From the cell containing the given text, extract its center point as (x, y) coordinate. 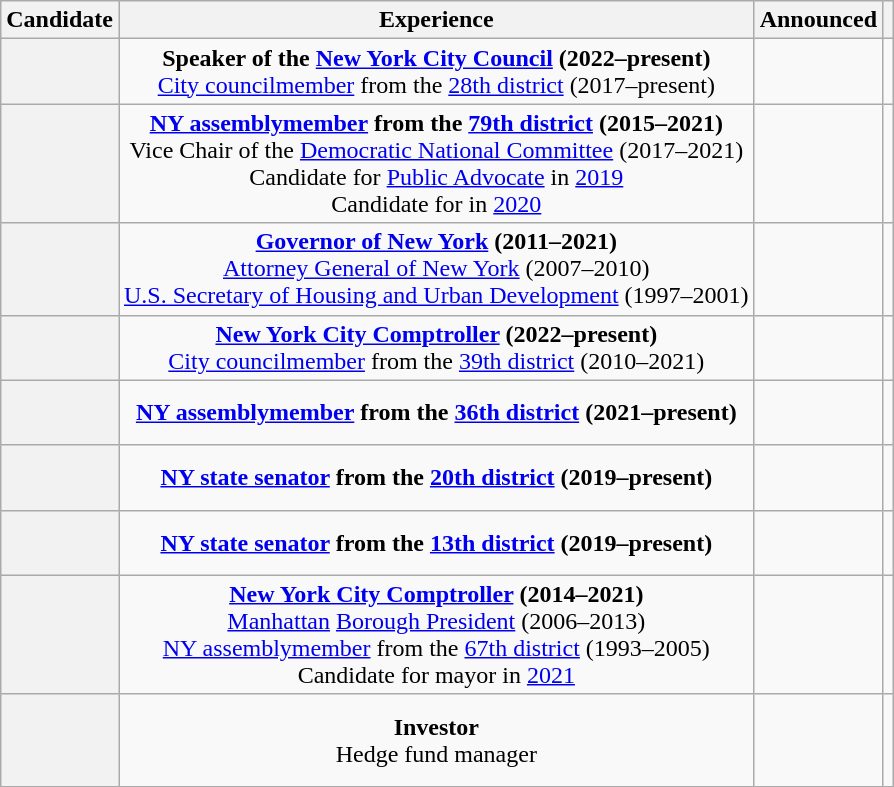
NY state senator from the 20th district (2019–present) (436, 478)
InvestorHedge fund manager (436, 740)
New York City Comptroller (2022–present)City councilmember from the 39th district (2010–2021) (436, 348)
Candidate (60, 20)
Governor of New York (2011–2021)Attorney General of New York (2007–2010)U.S. Secretary of Housing and Urban Development (1997–2001) (436, 269)
Announced (818, 20)
Speaker of the New York City Council (2022–present)City councilmember from the 28th district (2017–present) (436, 72)
NY state senator from the 13th district (2019–present) (436, 542)
NY assemblymember from the 36th district (2021–present) (436, 412)
Experience (436, 20)
